Capture the cell that displays the provided text and extract its [X, Y] central coordinate. 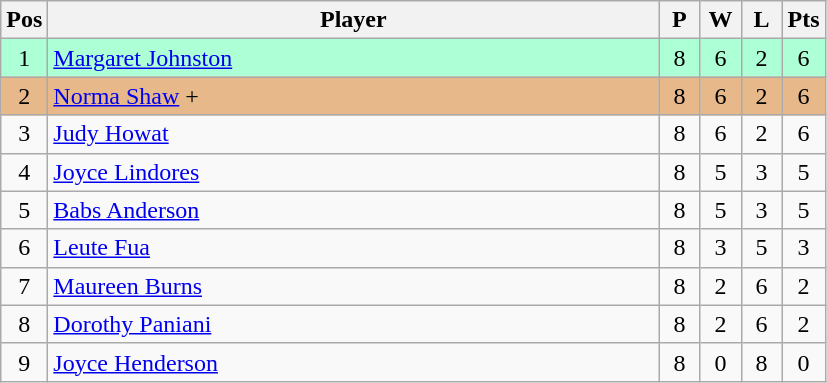
Player [354, 20]
Leute Fua [354, 248]
Norma Shaw + [354, 96]
Pts [804, 20]
Maureen Burns [354, 286]
Babs Anderson [354, 210]
Joyce Henderson [354, 362]
Judy Howat [354, 134]
7 [24, 286]
Margaret Johnston [354, 58]
4 [24, 172]
9 [24, 362]
P [680, 20]
Pos [24, 20]
Joyce Lindores [354, 172]
L [762, 20]
W [720, 20]
1 [24, 58]
Dorothy Paniani [354, 324]
